Identify which cell holds the provided text, then report its [X, Y] central coordinate. 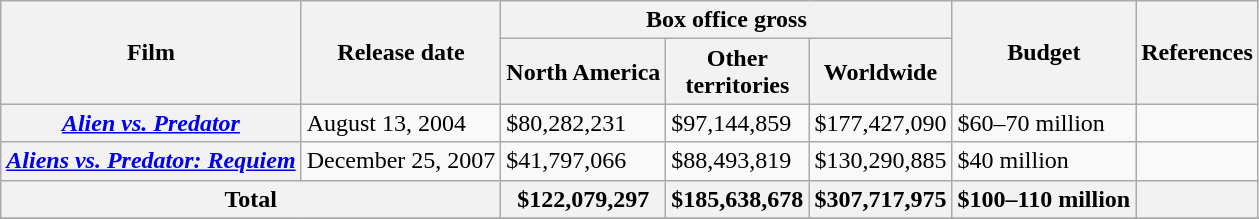
December 25, 2007 [401, 161]
Alien vs. Predator [151, 123]
$177,427,090 [880, 123]
$97,144,859 [738, 123]
$100–110 million [1044, 199]
Box office gross [726, 20]
$307,717,975 [880, 199]
$185,638,678 [738, 199]
August 13, 2004 [401, 123]
Aliens vs. Predator: Requiem [151, 161]
$130,290,885 [880, 161]
Release date [401, 52]
References [1198, 52]
$40 million [1044, 161]
$80,282,231 [584, 123]
Worldwide [880, 72]
$122,079,297 [584, 199]
Total [251, 199]
$88,493,819 [738, 161]
North America [584, 72]
$41,797,066 [584, 161]
Film [151, 52]
Budget [1044, 52]
$60–70 million [1044, 123]
Other territories [738, 72]
